Provide the [X, Y] coordinate of the cell's center where the given text is located.  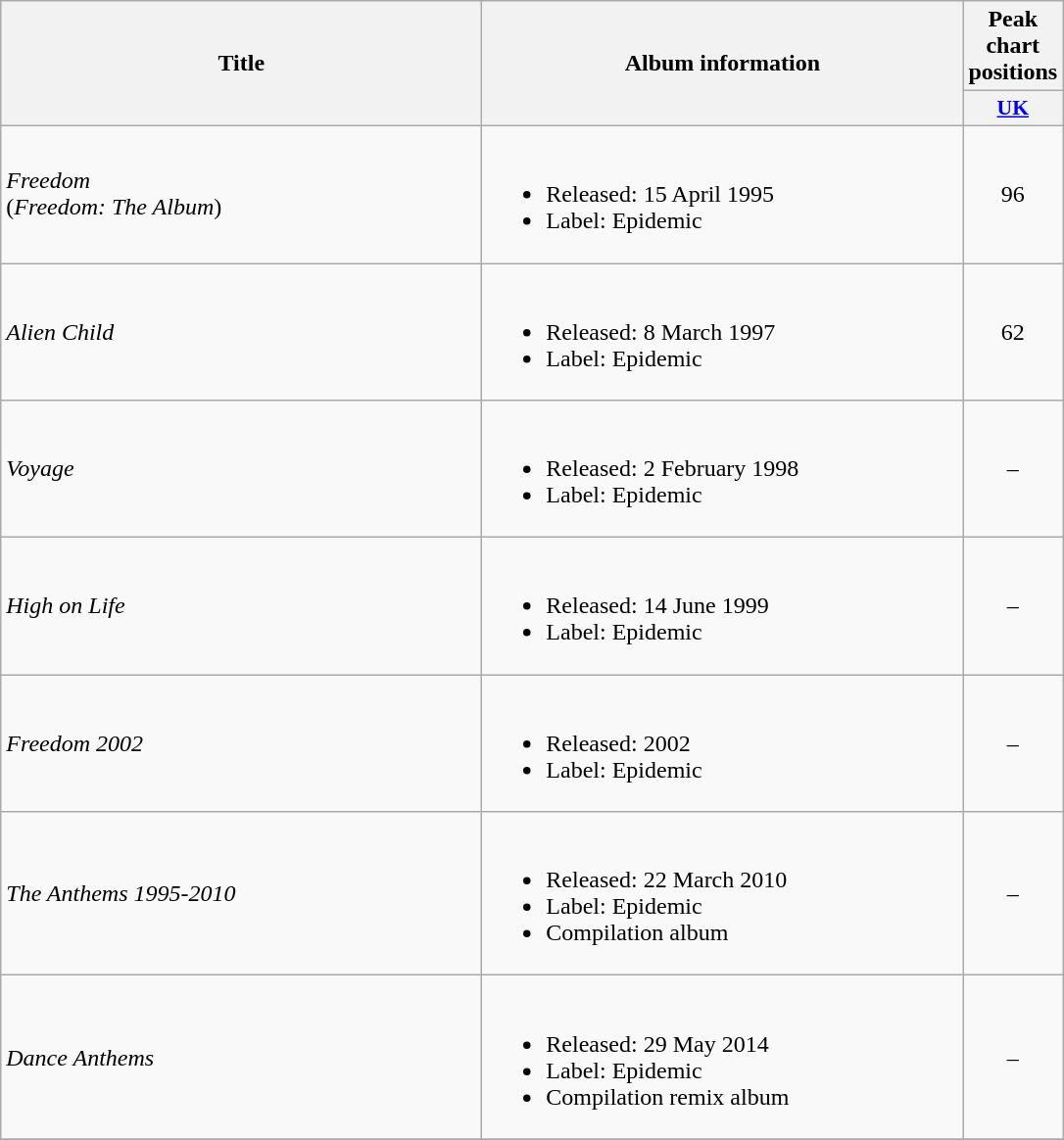
Released: 22 March 2010Label: EpidemicCompilation album [723, 893]
Released: 2 February 1998Label: Epidemic [723, 469]
Alien Child [241, 331]
Freedom(Freedom: The Album) [241, 194]
The Anthems 1995-2010 [241, 893]
62 [1013, 331]
Freedom 2002 [241, 743]
96 [1013, 194]
Released: 15 April 1995Label: Epidemic [723, 194]
Album information [723, 64]
High on Life [241, 606]
Dance Anthems [241, 1058]
Released: 14 June 1999Label: Epidemic [723, 606]
UK [1013, 109]
Released: 2002Label: Epidemic [723, 743]
Peak chart positions [1013, 46]
Voyage [241, 469]
Released: 29 May 2014Label: EpidemicCompilation remix album [723, 1058]
Title [241, 64]
Released: 8 March 1997Label: Epidemic [723, 331]
